Detect which cell encompasses the target text, then output its (X, Y) center coordinate. 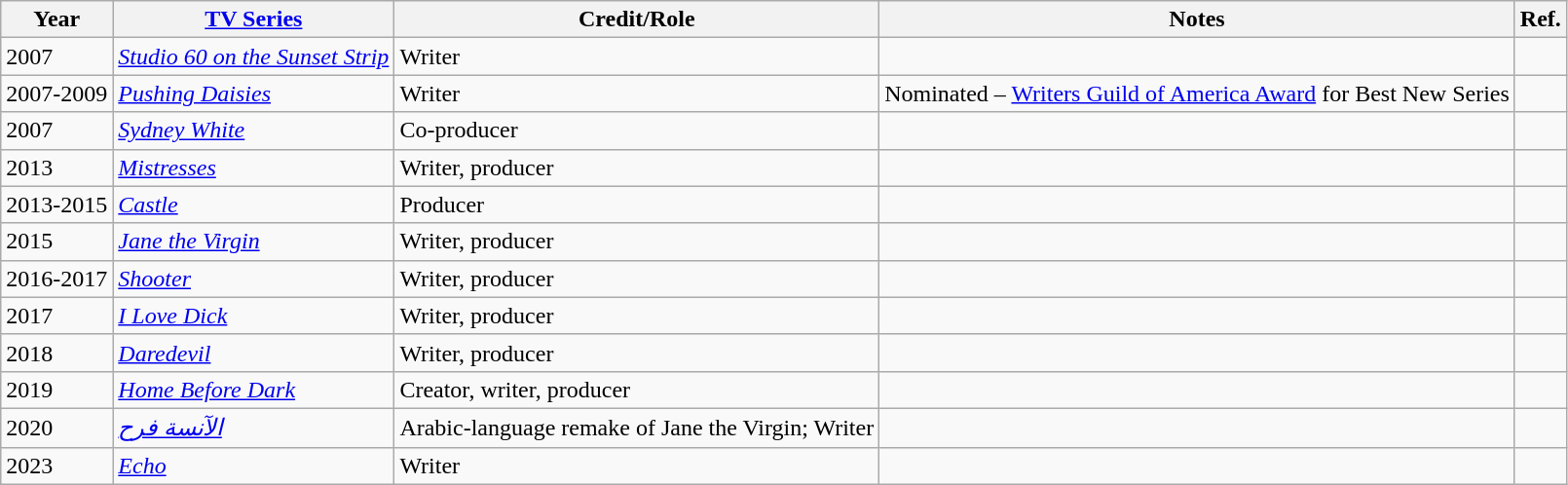
2017 (56, 316)
TV Series (253, 19)
2015 (56, 242)
Pushing Daisies (253, 93)
2019 (56, 390)
Mistresses (253, 168)
Studio 60 on the Sunset Strip (253, 56)
Jane the Virgin (253, 242)
Shooter (253, 279)
Producer (637, 205)
2018 (56, 353)
Creator, writer, producer (637, 390)
Castle (253, 205)
2023 (56, 466)
Notes (1198, 19)
Arabic-language remake of Jane the Virgin; Writer (637, 428)
I Love Dick (253, 316)
2016-2017 (56, 279)
Daredevil (253, 353)
Credit/Role (637, 19)
2013-2015 (56, 205)
2020 (56, 428)
2013 (56, 168)
Ref. (1541, 19)
الآنسة فرح (253, 428)
Sydney White (253, 131)
2007-2009 (56, 93)
Home Before Dark (253, 390)
Co-producer (637, 131)
Echo (253, 466)
Year (56, 19)
Nominated – Writers Guild of America Award for Best New Series (1198, 93)
